Capture the cell that displays the provided text and extract its (x, y) central coordinate. 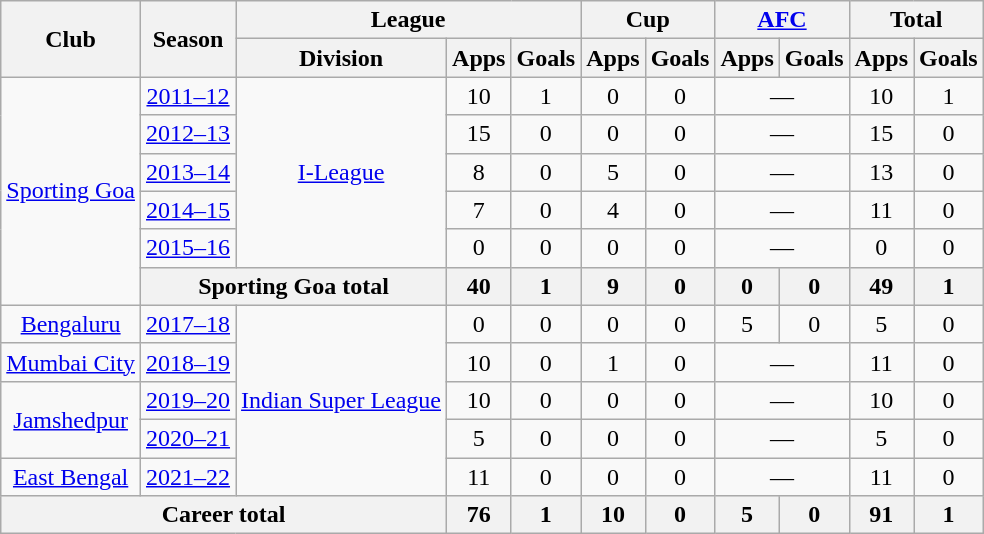
Career total (224, 515)
9 (613, 286)
Cup (648, 20)
91 (881, 515)
East Bengal (71, 477)
Division (342, 58)
Sporting Goa total (293, 286)
2012–13 (188, 134)
Bengaluru (71, 324)
League (408, 20)
13 (881, 172)
2021–22 (188, 477)
Indian Super League (342, 400)
Season (188, 39)
2013–14 (188, 172)
2017–18 (188, 324)
49 (881, 286)
76 (479, 515)
AFC (782, 20)
2018–19 (188, 362)
4 (613, 210)
2014–15 (188, 210)
Total (916, 20)
Sporting Goa (71, 191)
Mumbai City (71, 362)
Jamshedpur (71, 419)
8 (479, 172)
2020–21 (188, 438)
Club (71, 39)
2019–20 (188, 400)
40 (479, 286)
2011–12 (188, 96)
7 (479, 210)
2015–16 (188, 248)
I-League (342, 172)
